Scan for the cell matching the given text and deliver its (X, Y) coordinate at center. 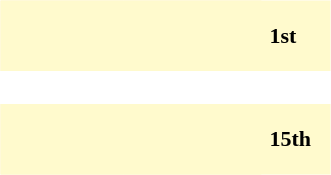
1st (296, 35)
15th (296, 139)
